Extract the [x, y] coordinate from the center of the cell holding the provided text.  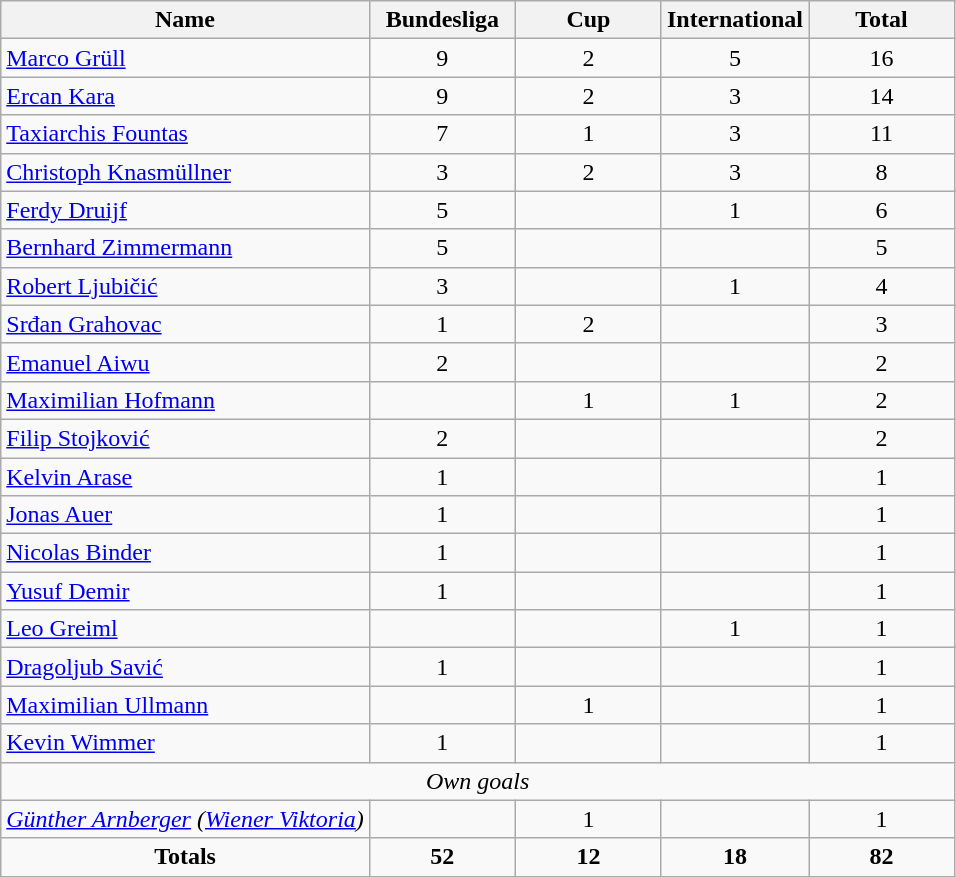
Bernhard Zimmermann [186, 248]
Own goals [478, 781]
Totals [186, 857]
4 [882, 286]
Bundesliga [442, 20]
Ferdy Druijf [186, 210]
Nicolas Binder [186, 553]
Kevin Wimmer [186, 743]
Dragoljub Savić [186, 667]
Srđan Grahovac [186, 324]
7 [442, 134]
Christoph Knasmüllner [186, 172]
12 [588, 857]
Ercan Kara [186, 96]
Total [882, 20]
11 [882, 134]
Taxiarchis Fountas [186, 134]
Marco Grüll [186, 58]
Emanuel Aiwu [186, 362]
Robert Ljubičić [186, 286]
Günther Arnberger (Wiener Viktoria) [186, 819]
International [734, 20]
Maximilian Ullmann [186, 705]
Cup [588, 20]
6 [882, 210]
18 [734, 857]
Kelvin Arase [186, 477]
Filip Stojković [186, 438]
14 [882, 96]
Name [186, 20]
Leo Greiml [186, 629]
8 [882, 172]
Yusuf Demir [186, 591]
Jonas Auer [186, 515]
Maximilian Hofmann [186, 400]
52 [442, 857]
16 [882, 58]
82 [882, 857]
